Capture the cell that displays the provided text and extract its [X, Y] central coordinate. 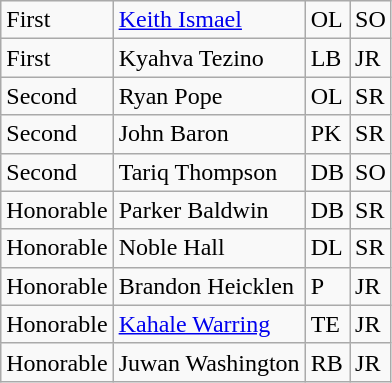
Kyahva Tezino [209, 58]
Tariq Thompson [209, 172]
PK [327, 134]
Noble Hall [209, 248]
Juwan Washington [209, 362]
John Baron [209, 134]
Brandon Heicklen [209, 286]
Ryan Pope [209, 96]
Keith Ismael [209, 20]
DL [327, 248]
Parker Baldwin [209, 210]
Kahale Warring [209, 324]
TE [327, 324]
P [327, 286]
RB [327, 362]
LB [327, 58]
